Locate the cell with the specified text and output its (X, Y) center coordinate. 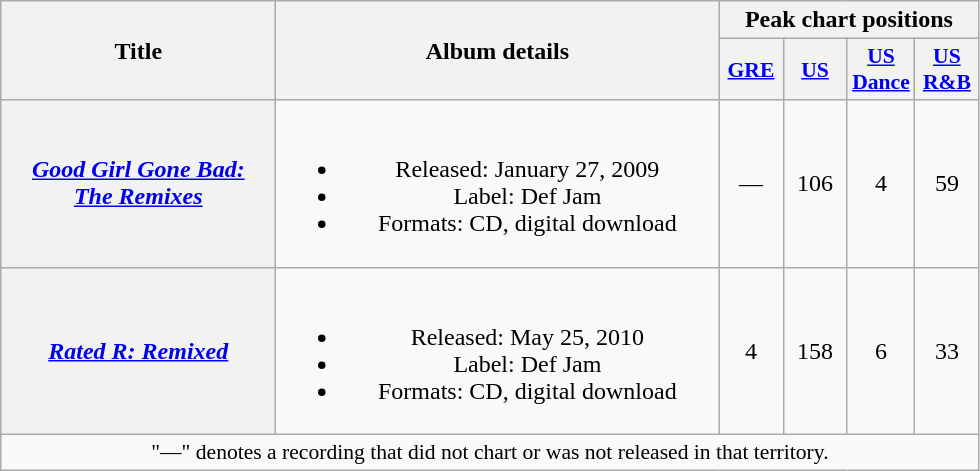
"—" denotes a recording that did not chart or was not released in that territory. (490, 452)
59 (947, 184)
US (815, 70)
106 (815, 184)
33 (947, 350)
Released: May 25, 2010 Label: Def JamFormats: CD, digital download (498, 350)
USR&B (947, 70)
— (751, 184)
Album details (498, 50)
Rated R: Remixed (138, 350)
158 (815, 350)
Title (138, 50)
GRE (751, 70)
Released: January 27, 2009 Label: Def JamFormats: CD, digital download (498, 184)
Good Girl Gone Bad:The Remixes (138, 184)
6 (881, 350)
Peak chart positions (849, 20)
USDance (881, 70)
